Provide the (x, y) coordinate of the cell's center where the given text is located.  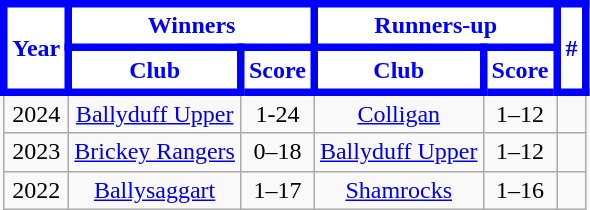
Ballysaggart (155, 190)
2022 (36, 190)
1-24 (277, 112)
# (572, 48)
1–17 (277, 190)
Shamrocks (398, 190)
Year (36, 48)
Colligan (398, 112)
Winners (192, 26)
Brickey Rangers (155, 152)
2024 (36, 112)
0–18 (277, 152)
2023 (36, 152)
Runners-up (436, 26)
1–16 (520, 190)
